Identify which cell holds the provided text, then report its [x, y] central coordinate. 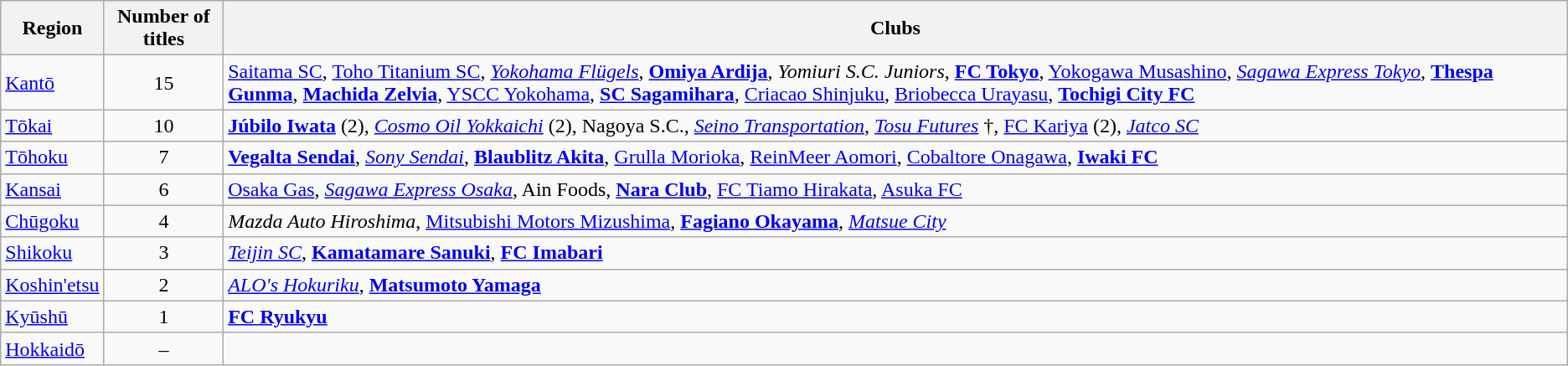
Region [52, 28]
Teijin SC, Kamatamare Sanuki, FC Imabari [896, 253]
– [163, 348]
Kantō [52, 82]
ALO's Hokuriku, Matsumoto Yamaga [896, 285]
7 [163, 157]
Mazda Auto Hiroshima, Mitsubishi Motors Mizushima, Fagiano Okayama, Matsue City [896, 221]
Kansai [52, 189]
Tōkai [52, 126]
Vegalta Sendai, Sony Sendai, Blaublitz Akita, Grulla Morioka, ReinMeer Aomori, Cobaltore Onagawa, Iwaki FC [896, 157]
10 [163, 126]
Júbilo Iwata (2), Cosmo Oil Yokkaichi (2), Nagoya S.C., Seino Transportation, Tosu Futures †, FC Kariya (2), Jatco SC [896, 126]
Number of titles [163, 28]
2 [163, 285]
Kyūshū [52, 317]
1 [163, 317]
Hokkaidō [52, 348]
Tōhoku [52, 157]
15 [163, 82]
Shikoku [52, 253]
Koshin'etsu [52, 285]
Chūgoku [52, 221]
FC Ryukyu [896, 317]
3 [163, 253]
6 [163, 189]
4 [163, 221]
Osaka Gas, Sagawa Express Osaka, Ain Foods, Nara Club, FC Tiamo Hirakata, Asuka FC [896, 189]
Clubs [896, 28]
